Scan for the cell matching the given text and deliver its (x, y) coordinate at center. 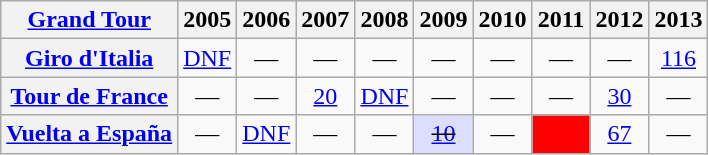
116 (678, 58)
2008 (384, 20)
Giro d'Italia (90, 58)
10 (444, 134)
20 (326, 96)
2009 (444, 20)
30 (620, 96)
2013 (678, 20)
2010 (502, 20)
Vuelta a España (90, 134)
Grand Tour (90, 20)
67 (620, 134)
2007 (326, 20)
2006 (266, 20)
2005 (208, 20)
Tour de France (90, 96)
2012 (620, 20)
2011 (561, 20)
